Pinpoint the cell where the given text exists, returning its (x, y) midpoint coordinate. 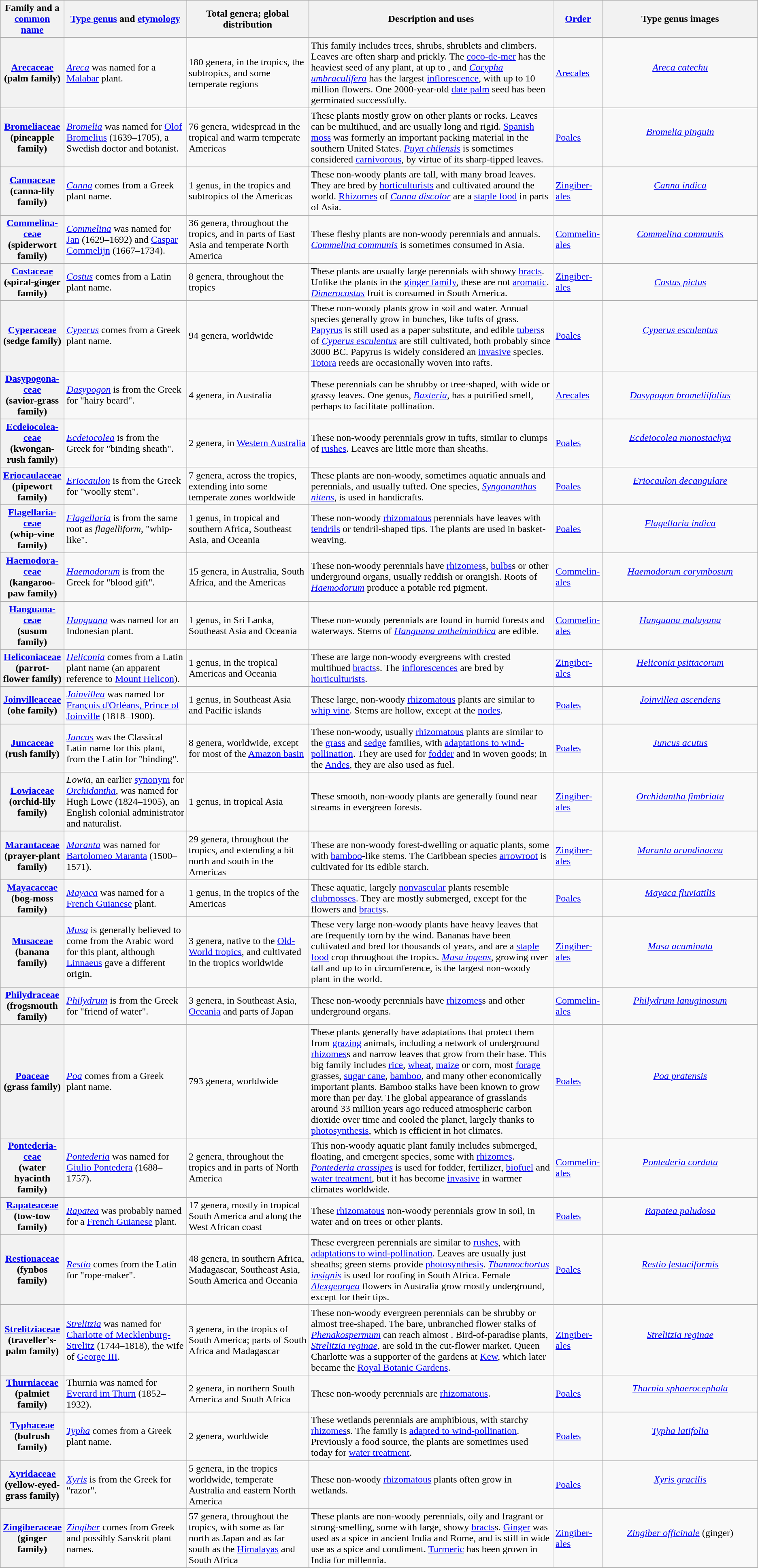
Dasypogon is from the Greek for "hairy beard". (126, 395)
These are large non-woody evergreens with crested multihued bractss. The inflorescences are bred by horticulturists. (431, 668)
Type genus images (680, 19)
5 genera, in the tropics worldwide, temperate Australia and eastern North America (247, 1485)
These aquatic, largely nonvascular plants resemble clubmosses. They are mostly submerged, except for the flowers and bractss. (431, 898)
These non-woody perennials have rhizomess and other underground organs. (431, 1006)
29 genera, throughout the tropics, and extending a bit north and south in the Americas (247, 856)
Typhaceae(bulrush family) (32, 1436)
7 genera, across the tropics, extending into some temperate zones worldwide (247, 486)
Joinvillea ascendens (680, 705)
These large, non-woody rhizomatous plants are similar to whip vine. Stems are hollow, except at the nodes. (431, 705)
76 genera, widespread in the tropical and warm temperate Americas (247, 137)
Dasypogon bromeliifolius (680, 395)
Family and a common name (32, 19)
Joinvilleaceae(ohe family) (32, 705)
Pontederia­ceae(water hyacinth family) (32, 1168)
Poa comes from a Greek plant name. (126, 1081)
180 genera, in the tropics, the subtropics, and some temperate regions (247, 73)
Heliconia comes from a Latin plant name (an apparent reference to Mount Helicon). (126, 668)
1 genus, in Sri Lanka, Southeast Asia and Oceania (247, 626)
1 genus, in tropical Asia (247, 802)
Poaceae(grass family) (32, 1081)
Joinvillea was named for François d'Orléans, Prince of Joinville (1818–1900). (126, 705)
2 genera, in northern South America and South Africa (247, 1393)
Costus pictus (680, 282)
Xyris gracilis (680, 1485)
Poa pratensis (680, 1081)
Costaceae(spiral-ginger family) (32, 282)
Haemodorum corymbosum (680, 577)
8 genera, worldwide, except for most of the Amazon basin (247, 748)
Typha comes from a Greek plant name. (126, 1436)
Ecdeiocolea is from the Greek for "binding sheath". (126, 443)
Musa acuminata (680, 952)
These non-woody perennials grow in tufts, similar to clumps of rushes. Leaves are little more than sheaths. (431, 443)
2 genera, in Western Australia (247, 443)
Areca was named for a Malabar plant. (126, 73)
Zingiberaceae(ginger family) (32, 1538)
48 genera, in southern Africa, Madagascar, Southeast Asia, South America and Oceania (247, 1270)
Maranta was named for Bartolomeo Maranta (1500–1571). (126, 856)
Juncus acutus (680, 748)
Philydraceae(frogsmouth family) (32, 1006)
Pontederia was named for Giulio Pontedera (1688–1757). (126, 1168)
Restio festuciformis (680, 1270)
15 genera, in Australia, South Africa, and the Americas (247, 577)
Cyperus esculentus (680, 335)
Cyperus comes from a Greek plant name. (126, 335)
These non-woody perennials are rhizomatous. (431, 1393)
1 genus, in the tropics of the Americas (247, 898)
These fleshy plants are non-woody perennials and annuals. Commelina communis is sometimes consumed in Asia. (431, 239)
Juncaceae(rush family) (32, 748)
94 genera, worldwide (247, 335)
1 genus, in tropical and southern Africa, Southeast Asia, and Oceania (247, 528)
Thurniaceae(palmiet family) (32, 1393)
Ecdeiocolea monostachya (680, 443)
3 genera, native to the Old-World tropics, and cultivated in the tropics worldwide (247, 952)
Strelitziaceae(traveller's-palm family) (32, 1339)
Order (578, 19)
Pontederia cordata (680, 1168)
1 genus, in Southeast Asia and Pacific islands (247, 705)
Maranta arundinacea (680, 856)
Xyridaceae(yellow-eyed-grass family) (32, 1485)
Eriocaulaceae(pipewort family) (32, 486)
Marantaceae(prayer-plant family) (32, 856)
Rapatea paludosa (680, 1216)
3 genera, in the tropics of South America; parts of South Africa and Madagascar (247, 1339)
Philydrum is from the Greek for "friend of water". (126, 1006)
57 genera, throughout the tropics, with some as far north as Japan and as far south as the Himalayas and South Africa (247, 1538)
Heliconiaceae(parrot-flower family) (32, 668)
4 genera, in Australia (247, 395)
These non-woody rhizomatous plants often grow in wetlands. (431, 1485)
Ecdeiocolea­ceae(kwongan-rush family) (32, 443)
Hanguana­ceae(susum family) (32, 626)
Lowiaceae(orchid-lily family) (32, 802)
Haemodora­ceae(kangaroo-paw family) (32, 577)
2 genera, worldwide (247, 1436)
Eriocaulon is from the Greek for "woolly stem". (126, 486)
Flagellaria­ceae(whip-vine family) (32, 528)
Restio comes from the Latin for "rope-maker". (126, 1270)
Zingiber comes from Greek and possibly Sanskrit plant names. (126, 1538)
Musaceae(banana family) (32, 952)
Commelina communis (680, 239)
Thurnia was named for Everard im Thurn (1852–1932). (126, 1393)
Description and uses (431, 19)
Canna comes from a Greek plant name. (126, 191)
Mayaca fluviatilis (680, 898)
Heliconia psittacorum (680, 668)
Hanguana was named for an Indonesian plant. (126, 626)
Philydrum lanuginosum (680, 1006)
36 genera, throughout the tropics, and in parts of East Asia and temperate North America (247, 239)
Total genera; global distribution (247, 19)
Xyris is from the Greek for "razor". (126, 1485)
Arecaceae(palm family) (32, 73)
Flagellaria indica (680, 528)
Strelitzia reginae (680, 1339)
Canna indica (680, 191)
These non-woody perennials are found in humid forests and waterways. Stems of Hanguana anthelminthica are edible. (431, 626)
These plants are non-woody, sometimes aquatic annuals and perennials, and usually tufted. One species, Syngonanthus nitens, is used in handicrafts. (431, 486)
Bromeliaceae(pineapple family) (32, 137)
Type genus and etymology (126, 19)
Zingiber officinale (ginger) (680, 1538)
2 genera, throughout the tropics and in parts of North America (247, 1168)
Restionaceae(fynbos family) (32, 1270)
1 genus, in the tropics and subtropics of the Americas (247, 191)
Mayacaceae(bog-moss family) (32, 898)
These rhizomatous non-woody perennials grow in soil, in water and on trees or other plants. (431, 1216)
Cannaceae(canna-lily family) (32, 191)
Mayaca was named for a French Guianese plant. (126, 898)
Dasypogona­ceae(savior-grass family) (32, 395)
Areca catechu (680, 73)
Cyperaceae(sedge family) (32, 335)
Typha latifolia (680, 1436)
Flagellaria is from the same root as flagelliform, "whip-like". (126, 528)
1 genus, in the tropical Americas and Oceania (247, 668)
Strelitzia was named for Charlotte of Mecklenburg-Strelitz (1744–1818), the wife of George III. (126, 1339)
Juncus was the Classical Latin name for this plant, from the Latin for "binding". (126, 748)
Orchidantha fimbriata (680, 802)
Musa is generally believed to come from the Arabic word for this plant, although Linnaeus gave a different origin. (126, 952)
Costus comes from a Latin plant name. (126, 282)
17 genera, mostly in tropical South America and along the West African coast (247, 1216)
Eriocaulon decangulare (680, 486)
Haemodorum is from the Greek for "blood gift". (126, 577)
793 genera, worldwide (247, 1081)
Bromelia was named for Olof Bromelius (1639–1705), a Swedish doctor and botanist. (126, 137)
These non-woody rhizomatous perennials have leaves with tendrils or tendril-shaped tips. The plants are used in basket-weaving. (431, 528)
Rapateaceae(tow-tow family) (32, 1216)
3 genera, in Southeast Asia, Oceania and parts of Japan (247, 1006)
Lowia, an earlier synonym for Orchidantha, was named for Hugh Lowe (1824–1905), an English colonial administrator and naturalist. (126, 802)
Commelina­ceae(spiderwort family) (32, 239)
8 genera, throughout the tropics (247, 282)
These smooth, non-woody plants are generally found near streams in evergreen forests. (431, 802)
Hanguana malayana (680, 626)
Commelina was named for Jan (1629–1692) and Caspar Commelijn (1667–1734). (126, 239)
Rapatea was probably named for a French Guianese plant. (126, 1216)
Bromelia pinguin (680, 137)
Thurnia sphaerocephala (680, 1393)
